Identify which cell holds the provided text, then report its [x, y] central coordinate. 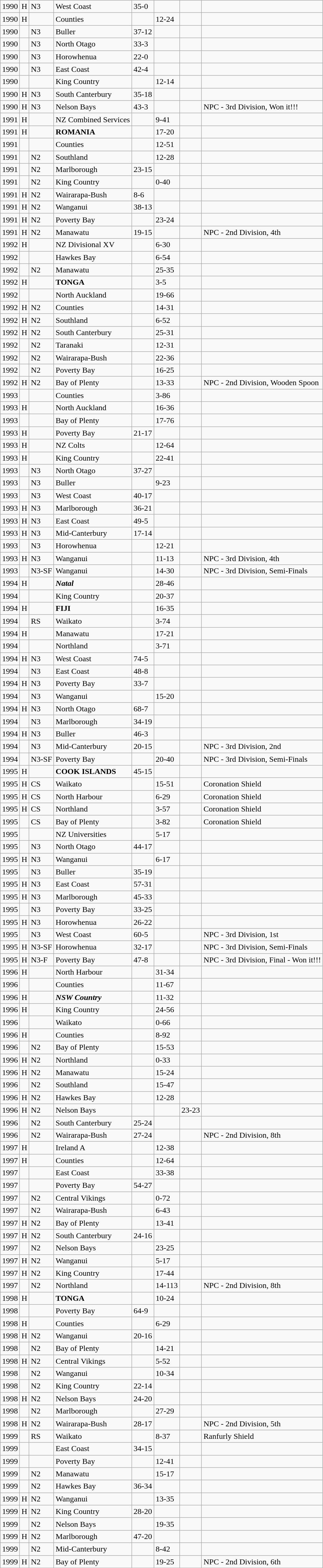
NZ Colts [93, 445]
15-24 [167, 1072]
11-32 [167, 997]
37-27 [143, 470]
0-72 [167, 1198]
17-76 [167, 420]
44-17 [143, 847]
Ranfurly Shield [262, 1436]
14-30 [167, 571]
46-3 [143, 734]
25-35 [167, 270]
NPC - 2nd Division, 4th [262, 232]
12-38 [167, 1148]
34-15 [143, 1449]
NSW Country [93, 997]
8-42 [167, 1549]
3-86 [167, 395]
0-33 [167, 1060]
36-34 [143, 1486]
NPC - 2nd Division, Wooden Spoon [262, 383]
28-20 [143, 1511]
3-82 [167, 822]
13-35 [167, 1499]
0-40 [167, 182]
24-20 [143, 1399]
16-36 [167, 408]
20-15 [143, 746]
48-8 [143, 671]
6-30 [167, 245]
14-113 [167, 1286]
11-13 [167, 558]
3-71 [167, 646]
35-19 [143, 872]
NZ Combined Services [93, 119]
Natal [93, 584]
10-24 [167, 1298]
6-43 [167, 1211]
33-38 [167, 1173]
23-24 [167, 220]
23-15 [143, 170]
54-27 [143, 1185]
22-0 [143, 57]
8-92 [167, 1035]
49-5 [143, 521]
NPC - 3rd Division, Won it!!! [262, 107]
NZ Universities [93, 834]
24-56 [167, 1010]
NZ Divisional XV [93, 245]
32-17 [143, 947]
19-15 [143, 232]
21-17 [143, 433]
6-52 [167, 320]
15-20 [167, 696]
12-31 [167, 345]
20-16 [143, 1336]
35-18 [143, 94]
ROMANIA [93, 132]
15-47 [167, 1085]
31-34 [167, 972]
45-15 [143, 772]
28-17 [143, 1424]
3-74 [167, 621]
NPC - 3rd Division, 4th [262, 558]
12-21 [167, 546]
45-33 [143, 897]
19-35 [167, 1524]
34-19 [143, 721]
15-53 [167, 1047]
64-9 [143, 1311]
13-41 [167, 1223]
N3-F [42, 960]
22-41 [167, 458]
8-6 [143, 195]
0-66 [167, 1022]
23-23 [191, 1110]
6-17 [167, 859]
23-25 [167, 1248]
9-41 [167, 119]
33-25 [143, 909]
NPC - 2nd Division, 5th [262, 1424]
38-13 [143, 207]
17-21 [167, 634]
17-44 [167, 1273]
10-34 [167, 1374]
NPC - 3rd Division, 2nd [262, 746]
Ireland A [93, 1148]
NPC - 2nd Division, 6th [262, 1561]
3-57 [167, 809]
14-21 [167, 1348]
27-29 [167, 1411]
57-31 [143, 884]
22-14 [143, 1386]
27-24 [143, 1135]
20-40 [167, 759]
8-37 [167, 1436]
74-5 [143, 659]
36-21 [143, 508]
NPC - 3rd Division, 1st [262, 934]
33-7 [143, 684]
22-36 [167, 357]
6-54 [167, 257]
25-24 [143, 1123]
40-17 [143, 496]
13-33 [167, 383]
12-14 [167, 82]
3-5 [167, 282]
43-3 [143, 107]
12-24 [167, 19]
42-4 [143, 69]
35-0 [143, 7]
15-51 [167, 784]
17-14 [143, 533]
47-8 [143, 960]
24-16 [143, 1236]
16-25 [167, 370]
19-66 [167, 295]
FIJI [93, 609]
37-12 [143, 32]
11-67 [167, 985]
26-22 [143, 922]
25-31 [167, 332]
16-35 [167, 609]
19-25 [167, 1561]
20-37 [167, 596]
9-23 [167, 483]
Taranaki [93, 345]
14-31 [167, 307]
28-46 [167, 584]
5-52 [167, 1361]
12-41 [167, 1461]
17-20 [167, 132]
12-51 [167, 144]
47-20 [143, 1536]
33-3 [143, 44]
15-17 [167, 1474]
COOK ISLANDS [93, 772]
NPC - 3rd Division, Final - Won it!!! [262, 960]
68-7 [143, 709]
60-5 [143, 934]
